Output the (x, y) coordinate of the center of the cell containing the given text.  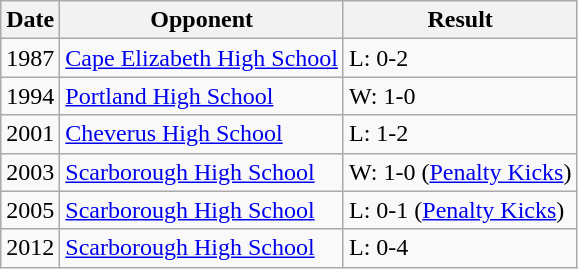
Result (460, 20)
L: 1-2 (460, 134)
1987 (30, 58)
2001 (30, 134)
2005 (30, 210)
L: 0-1 (Penalty Kicks) (460, 210)
2012 (30, 248)
2003 (30, 172)
L: 0-4 (460, 248)
Cape Elizabeth High School (202, 58)
L: 0-2 (460, 58)
W: 1-0 (460, 96)
1994 (30, 96)
W: 1-0 (Penalty Kicks) (460, 172)
Portland High School (202, 96)
Cheverus High School (202, 134)
Opponent (202, 20)
Date (30, 20)
